Find where the given text appears and provide that cell's center as [X, Y] coordinate. 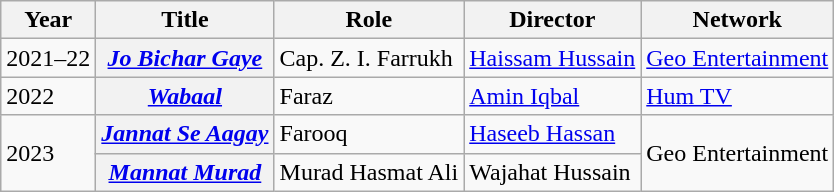
2023 [48, 153]
Wajahat Hussain [552, 172]
Jannat Se Aagay [185, 134]
Cap. Z. I. Farrukh [369, 58]
Mannat Murad [185, 172]
Jo Bichar Gaye [185, 58]
Faraz [369, 96]
Network [738, 20]
Role [369, 20]
Haissam Hussain [552, 58]
Title [185, 20]
Haseeb Hassan [552, 134]
2022 [48, 96]
2021–22 [48, 58]
Amin Iqbal [552, 96]
Hum TV [738, 96]
Murad Hasmat Ali [369, 172]
Farooq [369, 134]
Year [48, 20]
Wabaal [185, 96]
Director [552, 20]
